Pinpoint the cell where the given text exists, returning its (X, Y) midpoint coordinate. 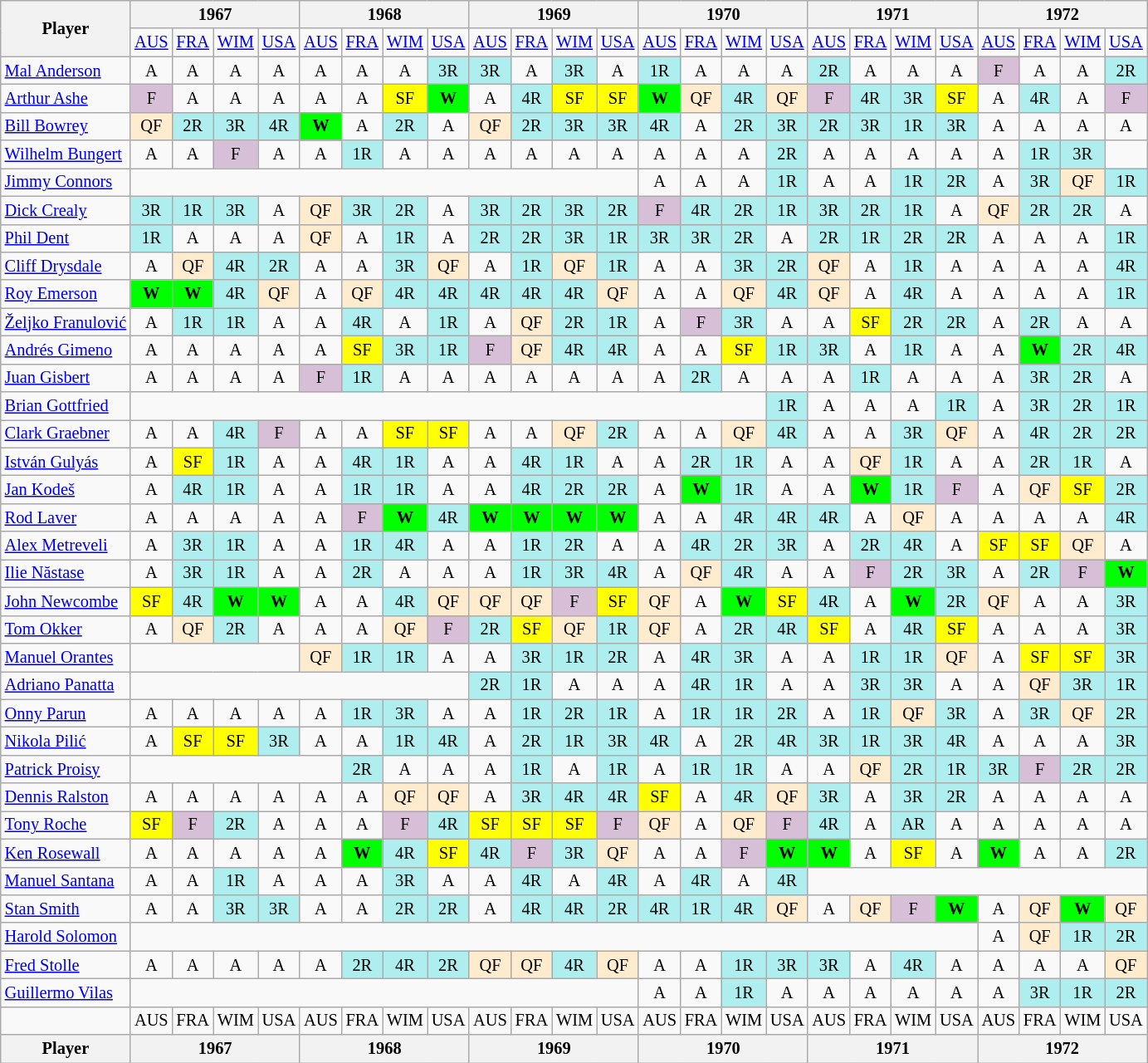
Dick Crealy (66, 210)
Ken Rosewall (66, 853)
Tony Roche (66, 825)
Dennis Ralston (66, 797)
Cliff Drysdale (66, 266)
Fred Stolle (66, 965)
Andrés Gimeno (66, 350)
Rod Laver (66, 517)
Onny Parun (66, 713)
Ilie Năstase (66, 573)
Željko Franulović (66, 322)
Manuel Santana (66, 881)
Clark Graebner (66, 434)
Bill Bowrey (66, 126)
Stan Smith (66, 909)
Manuel Orantes (66, 657)
Alex Metreveli (66, 546)
Guillermo Vilas (66, 992)
Brian Gottfried (66, 406)
John Newcombe (66, 601)
Adriano Panatta (66, 685)
Patrick Proisy (66, 769)
Nikola Pilić (66, 741)
Arthur Ashe (66, 98)
István Gulyás (66, 462)
Phil Dent (66, 238)
Harold Solomon (66, 937)
Mal Anderson (66, 71)
Jimmy Connors (66, 182)
Roy Emerson (66, 294)
Juan Gisbert (66, 378)
Jan Kodeš (66, 489)
Wilhelm Bungert (66, 154)
AR (913, 825)
Tom Okker (66, 629)
